Identify which cell holds the provided text, then report its [x, y] central coordinate. 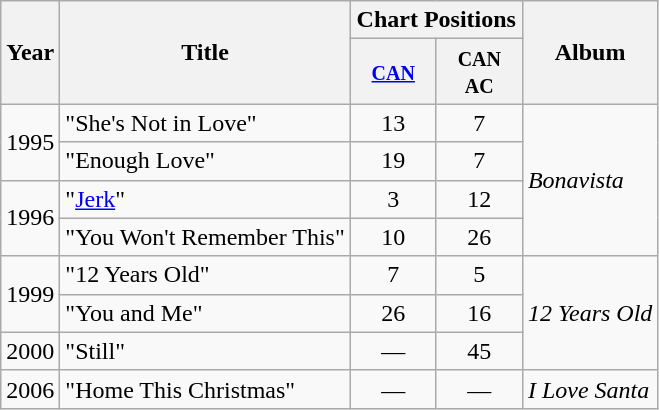
"You Won't Remember This" [205, 237]
"You and Me" [205, 313]
1995 [30, 142]
12 [479, 199]
45 [479, 351]
I Love Santa [590, 389]
"Jerk" [205, 199]
Title [205, 52]
19 [393, 161]
2000 [30, 351]
"Enough Love" [205, 161]
"She's Not in Love" [205, 123]
1999 [30, 294]
12 Years Old [590, 313]
5 [479, 275]
Chart Positions [436, 20]
CAN [393, 72]
2006 [30, 389]
1996 [30, 218]
16 [479, 313]
"12 Years Old" [205, 275]
"Still" [205, 351]
Bonavista [590, 180]
"Home This Christmas" [205, 389]
Album [590, 52]
Year [30, 52]
CAN AC [479, 72]
13 [393, 123]
10 [393, 237]
3 [393, 199]
